Extract the (X, Y) coordinate from the center of the cell holding the provided text.  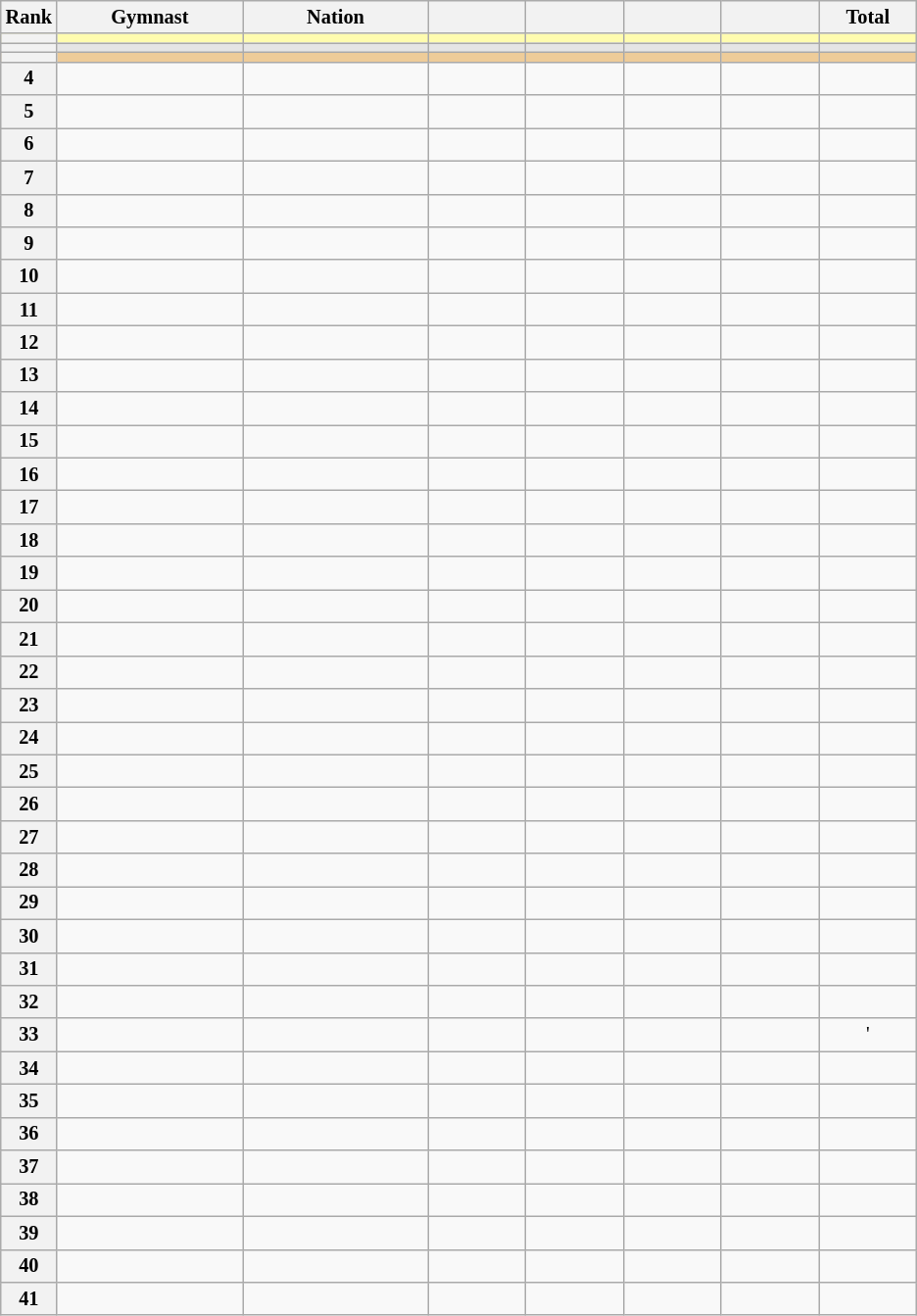
38 (29, 1199)
21 (29, 639)
37 (29, 1167)
33 (29, 1035)
27 (29, 837)
Gymnast (150, 17)
31 (29, 969)
32 (29, 1001)
6 (29, 144)
12 (29, 342)
8 (29, 211)
41 (29, 1298)
17 (29, 507)
30 (29, 936)
16 (29, 474)
4 (29, 78)
35 (29, 1100)
20 (29, 606)
Rank (29, 17)
10 (29, 276)
9 (29, 243)
5 (29, 112)
40 (29, 1266)
25 (29, 771)
15 (29, 441)
23 (29, 705)
19 (29, 573)
Nation (336, 17)
13 (29, 375)
22 (29, 672)
39 (29, 1233)
34 (29, 1068)
7 (29, 177)
' (868, 1035)
11 (29, 310)
24 (29, 738)
Total (868, 17)
14 (29, 409)
29 (29, 902)
28 (29, 870)
26 (29, 804)
18 (29, 540)
36 (29, 1134)
